Output the [x, y] coordinate of the center of the cell containing the given text.  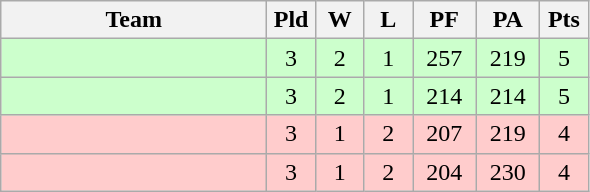
257 [444, 58]
Pts [564, 20]
207 [444, 134]
PA [508, 20]
230 [508, 172]
PF [444, 20]
W [340, 20]
Pld [292, 20]
204 [444, 172]
Team [134, 20]
L [388, 20]
